Find where the given text appears and provide that cell's center as [x, y] coordinate. 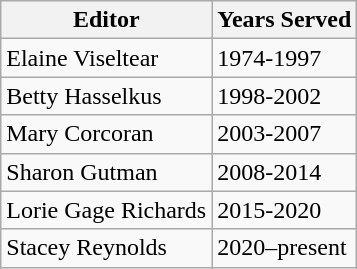
Betty Hasselkus [106, 96]
1974-1997 [284, 58]
2003-2007 [284, 134]
2020–present [284, 248]
Elaine Viseltear [106, 58]
Lorie Gage Richards [106, 210]
Sharon Gutman [106, 172]
2008-2014 [284, 172]
Years Served [284, 20]
2015-2020 [284, 210]
Editor [106, 20]
Mary Corcoran [106, 134]
Stacey Reynolds [106, 248]
1998-2002 [284, 96]
